Determine the (X, Y) coordinate at the center of the cell enclosing the given text.  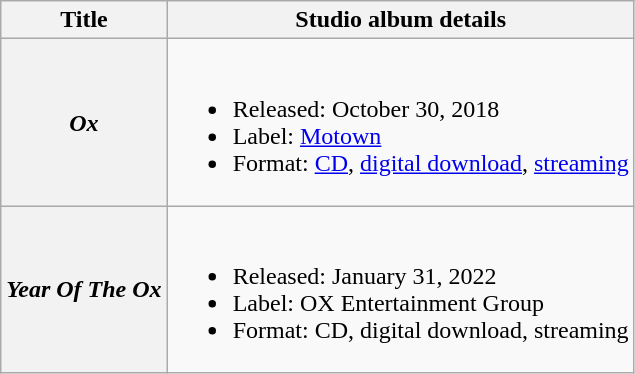
Released: October 30, 2018Label: MotownFormat: CD, digital download, streaming (400, 122)
Released: January 31, 2022Label: OX Entertainment GroupFormat: CD, digital download, streaming (400, 290)
Year Of The Ox (84, 290)
Ox (84, 122)
Title (84, 20)
Studio album details (400, 20)
